Provide the (X, Y) coordinate of the cell's center where the given text is located.  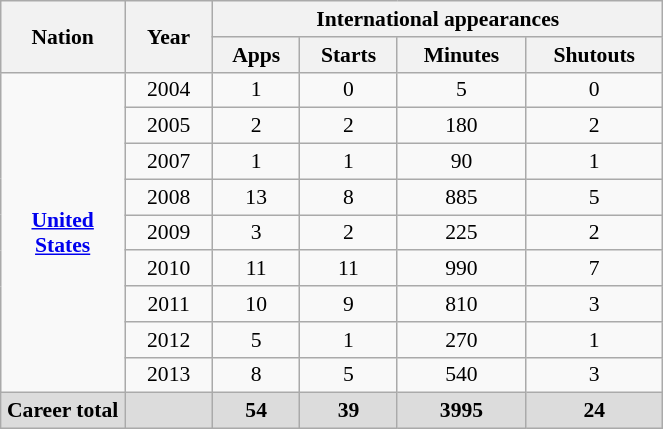
2012 (169, 340)
2004 (169, 90)
13 (256, 197)
2008 (169, 197)
Career total (63, 411)
2011 (169, 304)
270 (461, 340)
225 (461, 233)
Starts (349, 55)
540 (461, 375)
2009 (169, 233)
90 (461, 162)
9 (349, 304)
885 (461, 197)
Apps (256, 55)
54 (256, 411)
Nation (63, 36)
990 (461, 269)
39 (349, 411)
United States (63, 232)
Shutouts (594, 55)
International appearances (438, 19)
180 (461, 126)
2010 (169, 269)
3995 (461, 411)
2007 (169, 162)
810 (461, 304)
Minutes (461, 55)
2013 (169, 375)
7 (594, 269)
2005 (169, 126)
10 (256, 304)
24 (594, 411)
Year (169, 36)
